Pinpoint the cell where the given text exists, returning its (x, y) midpoint coordinate. 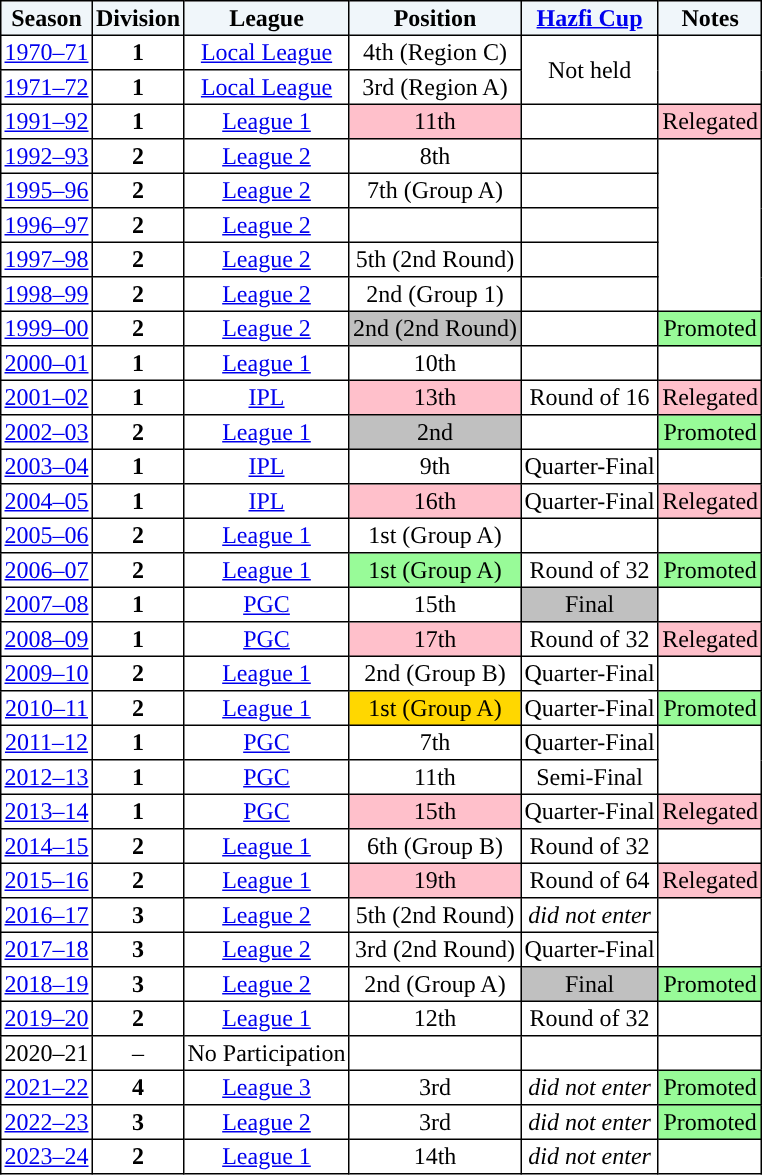
Division (138, 18)
Hazfi Cup (590, 18)
Round of 64 (590, 880)
1992–93 (47, 156)
2006–07 (47, 570)
1999–00 (47, 328)
1970–71 (47, 52)
9th (434, 466)
16th (434, 501)
Round of 16 (590, 397)
17th (434, 639)
2002–03 (47, 432)
1995–96 (47, 190)
2001–02 (47, 397)
1997–98 (47, 259)
2017–18 (47, 949)
19th (434, 880)
1996–97 (47, 225)
2016–17 (47, 915)
2nd (Group B) (434, 673)
Season (47, 18)
6th (Group B) (434, 846)
Position (434, 18)
2004–05 (47, 501)
4th (Region C) (434, 52)
2011–12 (47, 742)
1998–99 (47, 294)
2009–10 (47, 673)
7th (434, 742)
– (138, 1053)
10th (434, 363)
1971–72 (47, 87)
League (266, 18)
Semi-Final (590, 777)
3rd (Region A) (434, 87)
2nd (434, 432)
2019–20 (47, 1018)
8th (434, 156)
2nd (Group 1) (434, 294)
2020–21 (47, 1053)
2012–13 (47, 777)
2nd (2nd Round) (434, 328)
2018–19 (47, 984)
7th (Group A) (434, 190)
2005–06 (47, 535)
2014–15 (47, 846)
League 3 (266, 1087)
2021–22 (47, 1087)
2022–23 (47, 1122)
2nd (Group A) (434, 984)
2003–04 (47, 466)
1991–92 (47, 121)
2023–24 (47, 1156)
Notes (710, 18)
13th (434, 397)
2008–09 (47, 639)
2013–14 (47, 811)
2015–16 (47, 880)
2000–01 (47, 363)
3rd (2nd Round) (434, 949)
2010–11 (47, 708)
4 (138, 1087)
No Participation (266, 1053)
2007–08 (47, 604)
14th (434, 1156)
12th (434, 1018)
Not held (590, 70)
